Search for the cell housing the specified text and yield its (X, Y) center coordinate. 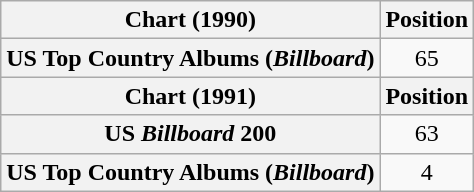
65 (427, 58)
US Billboard 200 (190, 134)
Chart (1991) (190, 96)
63 (427, 134)
4 (427, 172)
Chart (1990) (190, 20)
